Find where the given text appears and provide that cell's center as (X, Y) coordinate. 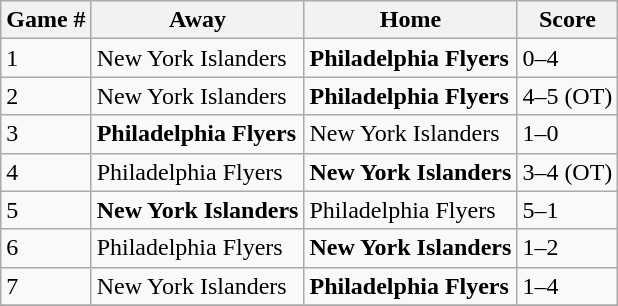
7 (46, 286)
6 (46, 248)
1–0 (568, 134)
2 (46, 96)
4 (46, 172)
3 (46, 134)
0–4 (568, 58)
Home (410, 20)
Score (568, 20)
Away (198, 20)
5 (46, 210)
3–4 (OT) (568, 172)
5–1 (568, 210)
1–2 (568, 248)
1–4 (568, 286)
Game # (46, 20)
4–5 (OT) (568, 96)
1 (46, 58)
